Extract the (X, Y) coordinate from the center of the cell holding the provided text.  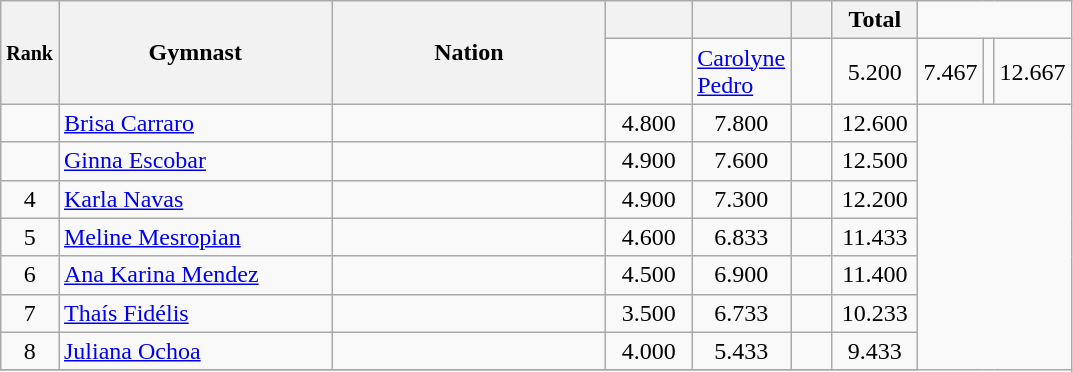
Karla Navas (195, 199)
4 (30, 199)
4.500 (649, 275)
Thaís Fidélis (195, 313)
Ana Karina Mendez (195, 275)
Gymnast (195, 52)
6.900 (742, 275)
7.300 (742, 199)
6.733 (742, 313)
11.433 (875, 237)
Nation (469, 52)
6 (30, 275)
4.600 (649, 237)
4.800 (649, 123)
Carolyne Pedro (742, 72)
Total (875, 20)
Meline Mesropian (195, 237)
6.833 (742, 237)
8 (30, 351)
7.800 (742, 123)
12.500 (875, 161)
3.500 (649, 313)
Juliana Ochoa (195, 351)
7.467 (950, 72)
5 (30, 237)
4.000 (649, 351)
12.200 (875, 199)
9.433 (875, 351)
12.667 (1032, 72)
Brisa Carraro (195, 123)
Rank (30, 52)
5.433 (742, 351)
10.233 (875, 313)
7.600 (742, 161)
5.200 (875, 72)
7 (30, 313)
12.600 (875, 123)
11.400 (875, 275)
Ginna Escobar (195, 161)
